Return [x, y] of the center of cell containing provided text 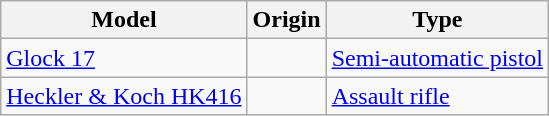
Origin [286, 20]
Glock 17 [124, 58]
Model [124, 20]
Heckler & Koch HK416 [124, 96]
Assault rifle [437, 96]
Semi-automatic pistol [437, 58]
Type [437, 20]
